Find where the given text appears and provide that cell's center as [x, y] coordinate. 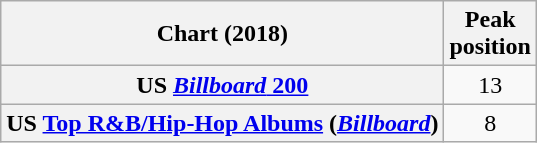
US Top R&B/Hip-Hop Albums (Billboard) [222, 123]
Peakposition [490, 34]
Chart (2018) [222, 34]
US Billboard 200 [222, 85]
13 [490, 85]
8 [490, 123]
